Output the [x, y] coordinate of the center of the cell containing the given text.  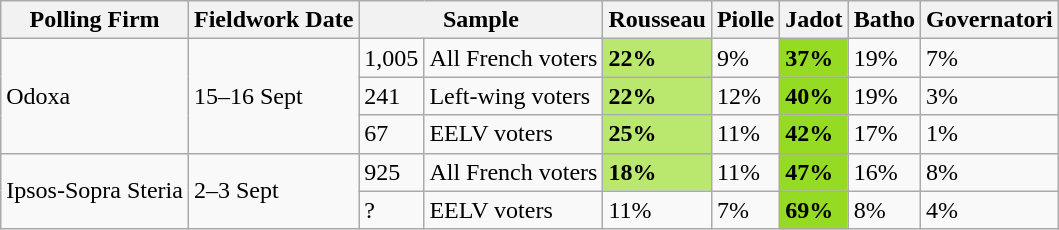
1% [990, 134]
Rousseau [657, 20]
? [392, 210]
67 [392, 134]
9% [745, 58]
241 [392, 96]
925 [392, 172]
Sample [481, 20]
12% [745, 96]
16% [884, 172]
Left-wing voters [514, 96]
1,005 [392, 58]
17% [884, 134]
Jadot [814, 20]
25% [657, 134]
Fieldwork Date [273, 20]
3% [990, 96]
42% [814, 134]
4% [990, 210]
Ipsos-Sopra Steria [95, 191]
18% [657, 172]
2–3 Sept [273, 191]
Piolle [745, 20]
Governatori [990, 20]
Batho [884, 20]
40% [814, 96]
47% [814, 172]
Odoxa [95, 96]
37% [814, 58]
Polling Firm [95, 20]
15–16 Sept [273, 96]
69% [814, 210]
